Search for the cell housing the specified text and yield its [x, y] center coordinate. 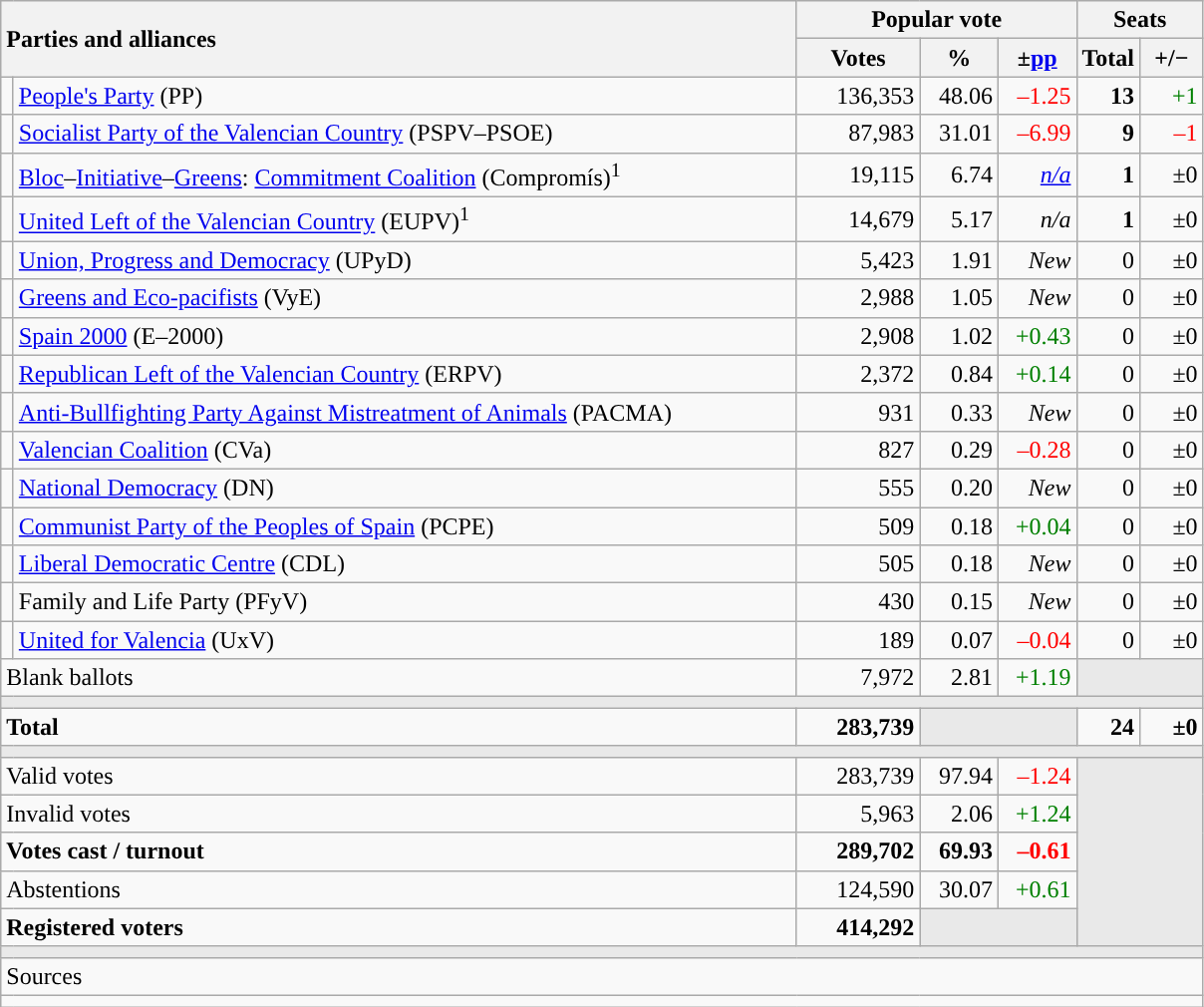
414,292 [858, 927]
24 [1108, 727]
–0.28 [1037, 450]
–0.04 [1037, 640]
Valencian Coalition (CVa) [405, 450]
0.29 [959, 450]
+1.24 [1037, 814]
Anti-Bullfighting Party Against Mistreatment of Animals (PACMA) [405, 412]
+0.61 [1037, 889]
1.02 [959, 336]
1.91 [959, 260]
–6.99 [1037, 134]
931 [858, 412]
189 [858, 640]
–1.25 [1037, 96]
–1.24 [1037, 776]
289,702 [858, 851]
–0.61 [1037, 851]
Blank ballots [399, 678]
5.17 [959, 219]
430 [858, 602]
555 [858, 488]
19,115 [858, 175]
14,679 [858, 219]
827 [858, 450]
±pp [1037, 58]
% [959, 58]
2,988 [858, 298]
+1 [1172, 96]
124,590 [858, 889]
2.06 [959, 814]
1.05 [959, 298]
13 [1108, 96]
Popular vote [937, 20]
+1.19 [1037, 678]
+0.43 [1037, 336]
+/− [1172, 58]
Valid votes [399, 776]
Socialist Party of the Valencian Country (PSPV–PSOE) [405, 134]
Greens and Eco-pacifists (VyE) [405, 298]
2,372 [858, 374]
Spain 2000 (E–2000) [405, 336]
0.84 [959, 374]
9 [1108, 134]
National Democracy (DN) [405, 488]
Sources [602, 976]
+0.04 [1037, 526]
0.33 [959, 412]
Votes [858, 58]
7,972 [858, 678]
5,423 [858, 260]
Votes cast / turnout [399, 851]
0.07 [959, 640]
Invalid votes [399, 814]
+0.14 [1037, 374]
Republican Left of the Valencian Country (ERPV) [405, 374]
Abstentions [399, 889]
Family and Life Party (PFyV) [405, 602]
Communist Party of the Peoples of Spain (PCPE) [405, 526]
505 [858, 564]
Bloc–Initiative–Greens: Commitment Coalition (Compromís)1 [405, 175]
509 [858, 526]
31.01 [959, 134]
Union, Progress and Democracy (UPyD) [405, 260]
Liberal Democratic Centre (CDL) [405, 564]
0.20 [959, 488]
United for Valencia (UxV) [405, 640]
136,353 [858, 96]
6.74 [959, 175]
Parties and alliances [399, 39]
30.07 [959, 889]
48.06 [959, 96]
5,963 [858, 814]
2.81 [959, 678]
2,908 [858, 336]
69.93 [959, 851]
97.94 [959, 776]
0.15 [959, 602]
People's Party (PP) [405, 96]
United Left of the Valencian Country (EUPV)1 [405, 219]
87,983 [858, 134]
Seats [1140, 20]
Registered voters [399, 927]
–1 [1172, 134]
